Scan for the cell matching the given text and deliver its (X, Y) coordinate at center. 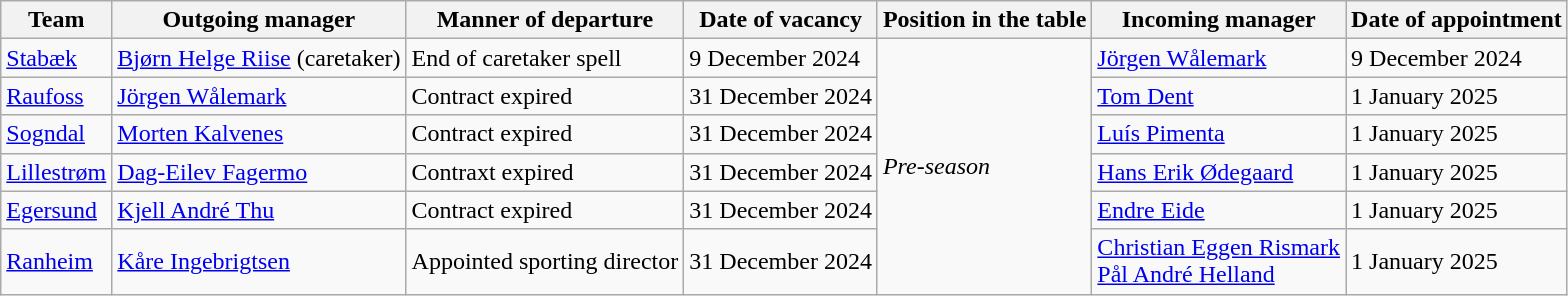
Kåre Ingebrigtsen (259, 262)
Egersund (56, 210)
Appointed sporting director (545, 262)
Contraxt expired (545, 172)
Manner of departure (545, 20)
Ranheim (56, 262)
Date of vacancy (781, 20)
Luís Pimenta (1219, 134)
Morten Kalvenes (259, 134)
Raufoss (56, 96)
Pre-season (984, 166)
End of caretaker spell (545, 58)
Team (56, 20)
Hans Erik Ødegaard (1219, 172)
Incoming manager (1219, 20)
Sogndal (56, 134)
Bjørn Helge Riise (caretaker) (259, 58)
Christian Eggen Rismark Pål André Helland (1219, 262)
Kjell André Thu (259, 210)
Stabæk (56, 58)
Tom Dent (1219, 96)
Position in the table (984, 20)
Lillestrøm (56, 172)
Endre Eide (1219, 210)
Date of appointment (1457, 20)
Outgoing manager (259, 20)
Dag-Eilev Fagermo (259, 172)
